Extract the (X, Y) coordinate from the center of the cell holding the provided text.  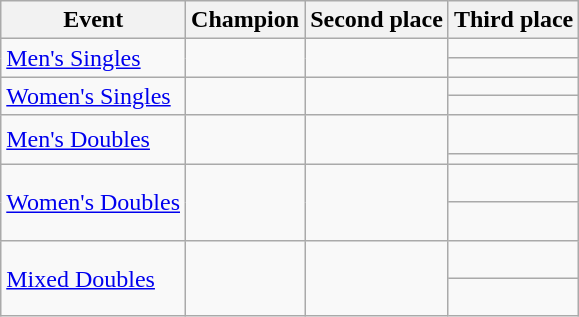
Champion (246, 20)
Men's Singles (94, 58)
Men's Doubles (94, 140)
Second place (377, 20)
Women's Doubles (94, 202)
Event (94, 20)
Third place (513, 20)
Women's Singles (94, 96)
Mixed Doubles (94, 278)
